From the cell containing the given text, extract its center point as (X, Y) coordinate. 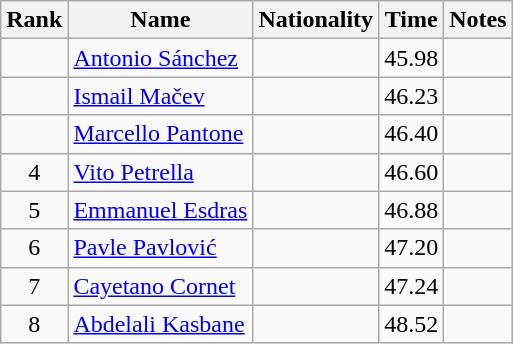
Name (160, 20)
46.88 (412, 210)
6 (34, 248)
Nationality (316, 20)
46.23 (412, 96)
Abdelali Kasbane (160, 324)
46.40 (412, 134)
4 (34, 172)
Antonio Sánchez (160, 58)
8 (34, 324)
46.60 (412, 172)
Rank (34, 20)
47.24 (412, 286)
Notes (478, 20)
Cayetano Cornet (160, 286)
Vito Petrella (160, 172)
Emmanuel Esdras (160, 210)
45.98 (412, 58)
Marcello Pantone (160, 134)
5 (34, 210)
48.52 (412, 324)
Ismail Mačev (160, 96)
Time (412, 20)
7 (34, 286)
Pavle Pavlović (160, 248)
47.20 (412, 248)
